Search for the cell housing the specified text and yield its (X, Y) center coordinate. 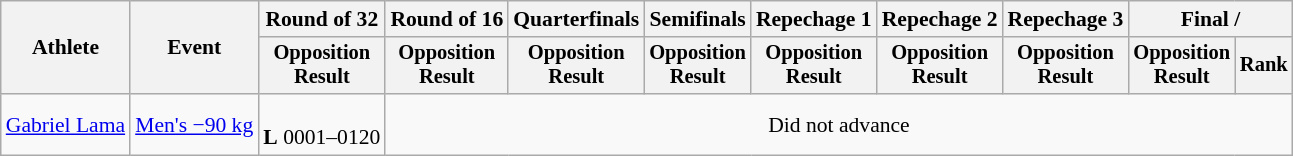
Repechage 1 (814, 19)
L 0001–0120 (322, 124)
Event (194, 48)
Athlete (66, 48)
Gabriel Lama (66, 124)
Semifinals (698, 19)
Round of 32 (322, 19)
Final / (1210, 19)
Rank (1264, 66)
Round of 16 (446, 19)
Quarterfinals (576, 19)
Did not advance (838, 124)
Men's −90 kg (194, 124)
Repechage 3 (1066, 19)
Repechage 2 (940, 19)
